Return the (x, y) coordinate for the center point of the cell that contains the specified text.  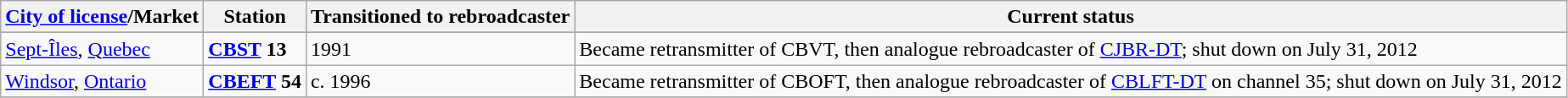
Windsor, Ontario (102, 81)
Became retransmitter of CBVT, then analogue rebroadcaster of CJBR-DT; shut down on July 31, 2012 (1071, 49)
Station (255, 17)
c. 1996 (440, 81)
CBEFT 54 (255, 81)
Current status (1071, 17)
Transitioned to rebroadcaster (440, 17)
Became retransmitter of CBOFT, then analogue rebroadcaster of CBLFT-DT on channel 35; shut down on July 31, 2012 (1071, 81)
1991 (440, 49)
CBST 13 (255, 49)
Sept-Îles, Quebec (102, 49)
City of license/Market (102, 17)
